Capture the cell that displays the provided text and extract its (x, y) central coordinate. 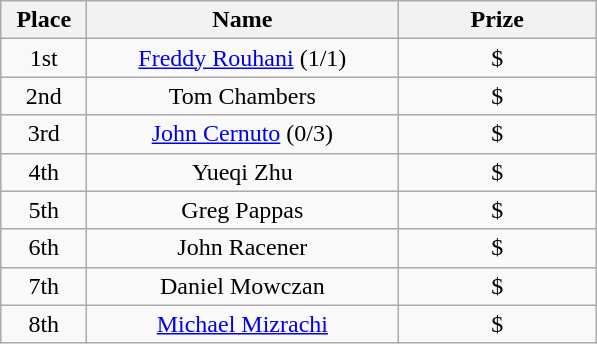
2nd (44, 96)
Daniel Mowczan (242, 286)
5th (44, 210)
Prize (498, 20)
John Racener (242, 248)
6th (44, 248)
Freddy Rouhani (1/1) (242, 58)
4th (44, 172)
3rd (44, 134)
Michael Mizrachi (242, 324)
Greg Pappas (242, 210)
John Cernuto (0/3) (242, 134)
8th (44, 324)
Tom Chambers (242, 96)
Yueqi Zhu (242, 172)
1st (44, 58)
7th (44, 286)
Place (44, 20)
Name (242, 20)
